Search for the cell housing the specified text and yield its [X, Y] center coordinate. 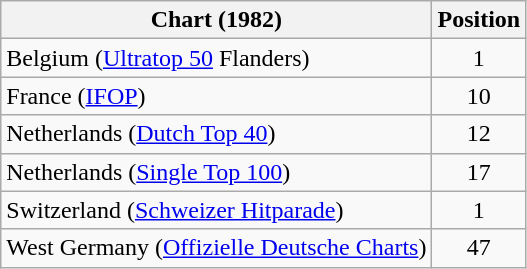
Netherlands (Dutch Top 40) [216, 134]
17 [479, 172]
Belgium (Ultratop 50 Flanders) [216, 58]
France (IFOP) [216, 96]
Netherlands (Single Top 100) [216, 172]
Chart (1982) [216, 20]
10 [479, 96]
47 [479, 248]
Switzerland (Schweizer Hitparade) [216, 210]
Position [479, 20]
12 [479, 134]
West Germany (Offizielle Deutsche Charts) [216, 248]
